Return (x, y) of the center of cell containing provided text 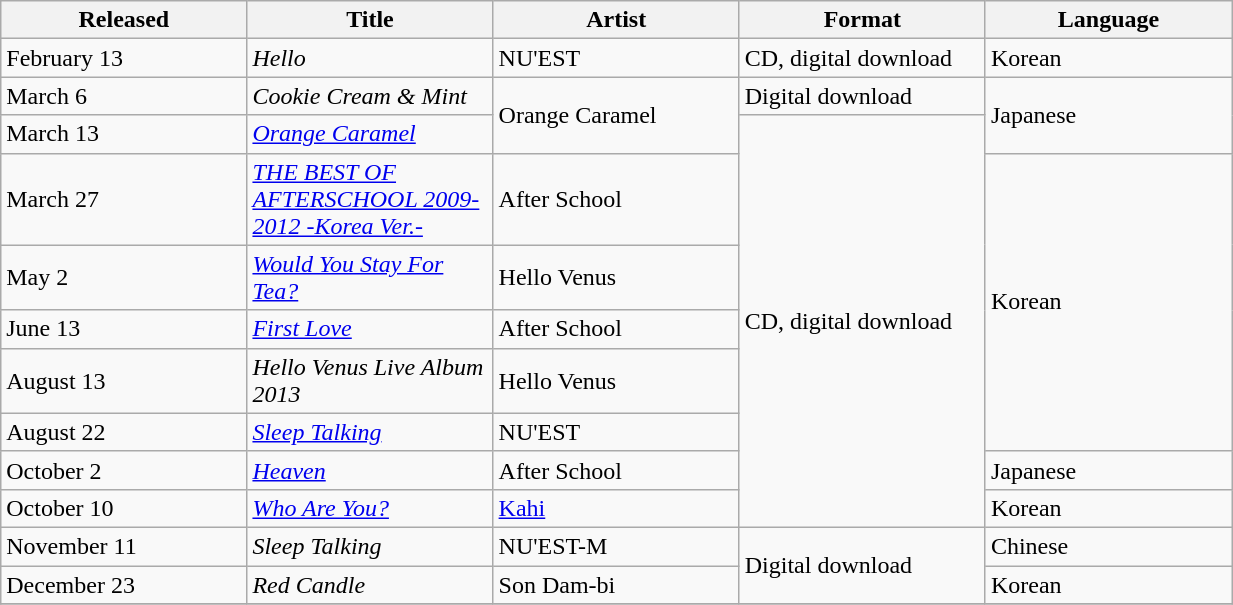
Released (124, 20)
November 11 (124, 546)
NU'EST-M (616, 546)
March 27 (124, 199)
Hello Venus Live Album 2013 (370, 380)
Chinese (1108, 546)
Format (862, 20)
August 13 (124, 380)
Title (370, 20)
March 13 (124, 134)
Language (1108, 20)
Heaven (370, 470)
June 13 (124, 329)
Artist (616, 20)
December 23 (124, 585)
Kahi (616, 508)
Hello (370, 58)
March 6 (124, 96)
Cookie Cream & Mint (370, 96)
THE BEST OF AFTERSCHOOL 2009-2012 -Korea Ver.- (370, 199)
October 10 (124, 508)
Son Dam-bi (616, 585)
October 2 (124, 470)
August 22 (124, 432)
Red Candle (370, 585)
Who Are You? (370, 508)
Would You Stay For Tea? (370, 278)
February 13 (124, 58)
First Love (370, 329)
May 2 (124, 278)
